Search for the cell housing the specified text and yield its [x, y] center coordinate. 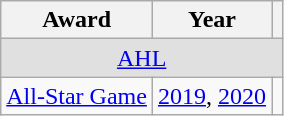
Year [212, 20]
All-Star Game [77, 96]
2019, 2020 [212, 96]
AHL [142, 58]
Award [77, 20]
